Scan for the cell matching the given text and deliver its (X, Y) coordinate at center. 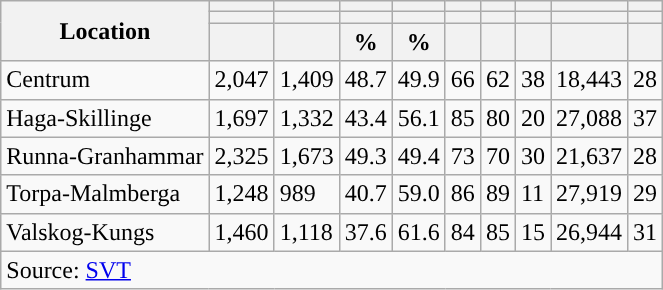
37 (646, 118)
1,460 (242, 232)
84 (462, 232)
Haga-Skillinge (105, 118)
Centrum (105, 80)
Torpa-Malmberga (105, 194)
15 (532, 232)
73 (462, 156)
43.4 (366, 118)
61.6 (418, 232)
59.0 (418, 194)
48.7 (366, 80)
1,673 (306, 156)
66 (462, 80)
40.7 (366, 194)
Source: SVT (332, 270)
Location (105, 31)
86 (462, 194)
56.1 (418, 118)
2,325 (242, 156)
2,047 (242, 80)
1,409 (306, 80)
1,697 (242, 118)
38 (532, 80)
70 (498, 156)
1,332 (306, 118)
62 (498, 80)
31 (646, 232)
20 (532, 118)
27,919 (590, 194)
18,443 (590, 80)
30 (532, 156)
11 (532, 194)
1,248 (242, 194)
29 (646, 194)
21,637 (590, 156)
Valskog-Kungs (105, 232)
49.4 (418, 156)
Runna-Granhammar (105, 156)
989 (306, 194)
80 (498, 118)
49.9 (418, 80)
37.6 (366, 232)
89 (498, 194)
49.3 (366, 156)
26,944 (590, 232)
1,118 (306, 232)
27,088 (590, 118)
